Return the (X, Y) coordinate for the center point of the cell that contains the specified text.  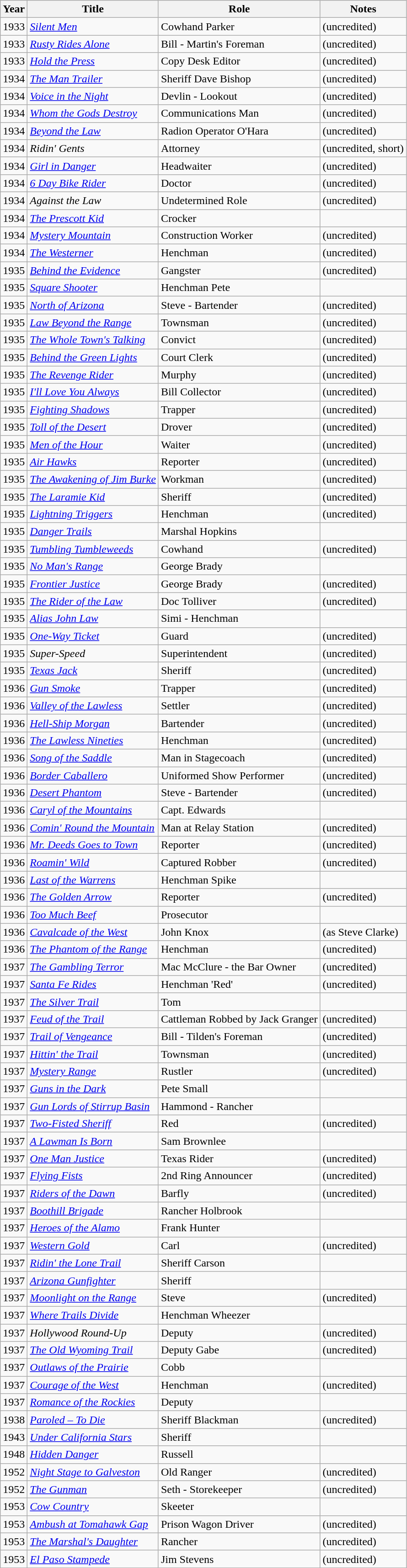
The Revenge Rider (93, 375)
One Man Justice (93, 1158)
Beyond the Law (93, 131)
Hold the Press (93, 61)
Outlaws of the Prairie (93, 1368)
Bartender (239, 723)
Cavalcade of the West (93, 932)
The Gunman (93, 1489)
Year (14, 9)
Comin' Round the Mountain (93, 828)
Rancher (239, 1541)
Devlin - Lookout (239, 96)
No Man's Range (93, 566)
The Whole Town's Talking (93, 340)
Waiter (239, 444)
Workman (239, 479)
Mystery Range (93, 1072)
Voice in the Night (93, 96)
Alias John Law (93, 619)
Behind the Evidence (93, 270)
Doctor (239, 183)
Capt. Edwards (239, 810)
Henchman 'Red' (239, 984)
Deputy Gabe (239, 1350)
Doc Tolliver (239, 601)
Trail of Vengeance (93, 1036)
Hammond - Rancher (239, 1106)
Riders of the Dawn (93, 1193)
Silent Men (93, 27)
Gun Lords of Stirrup Basin (93, 1106)
Undetermined Role (239, 200)
Convict (239, 340)
(uncredited, short) (363, 148)
Bill - Martin's Foreman (239, 44)
The Laramie Kid (93, 496)
Tumbling Tumbleweeds (93, 549)
Desert Phantom (93, 793)
Steve (239, 1298)
Rusty Rides Alone (93, 44)
Whom the Gods Destroy (93, 113)
Valley of the Lawless (93, 706)
Under California Stars (93, 1437)
Russell (239, 1455)
Carl (239, 1245)
Courage of the West (93, 1385)
Hollywood Round-Up (93, 1333)
Headwaiter (239, 166)
John Knox (239, 932)
El Paso Stampede (93, 1559)
Against the Law (93, 200)
The Man Trailer (93, 79)
Mac McClure - the Bar Owner (239, 967)
Square Shooter (93, 288)
The Gambling Terror (93, 967)
Flying Fists (93, 1176)
Ridin' Gents (93, 148)
Rancher Holbrook (239, 1211)
Arizona Gunfighter (93, 1280)
Frontier Justice (93, 584)
Heroes of the Alamo (93, 1228)
Frank Hunter (239, 1228)
Captured Robber (239, 862)
Lightning Triggers (93, 514)
Murphy (239, 375)
Henchman Wheezer (239, 1315)
Prison Wagon Driver (239, 1524)
Song of the Saddle (93, 758)
Cowhand (239, 549)
Boothill Brigade (93, 1211)
Border Caballero (93, 776)
Attorney (239, 148)
Toll of the Desert (93, 427)
Moonlight on the Range (93, 1298)
Barfly (239, 1193)
1948 (14, 1455)
Super-Speed (93, 653)
Seth - Storekeeper (239, 1489)
Sheriff Blackman (239, 1420)
Ambush at Tomahawk Gap (93, 1524)
Danger Trails (93, 532)
The Marshal's Daughter (93, 1541)
Simi - Henchman (239, 619)
Jim Stevens (239, 1559)
Hittin' the Trail (93, 1054)
Air Hawks (93, 462)
Cattleman Robbed by Jack Granger (239, 1019)
Behind the Green Lights (93, 357)
The Old Wyoming Trail (93, 1350)
1943 (14, 1437)
The Rider of the Law (93, 601)
Man in Stagecoach (239, 758)
Prosecutor (239, 915)
Red (239, 1124)
Rustler (239, 1072)
1938 (14, 1420)
Henchman Pete (239, 288)
Old Ranger (239, 1472)
Roamin' Wild (93, 862)
Pete Small (239, 1089)
Role (239, 9)
Too Much Beef (93, 915)
(as Steve Clarke) (363, 932)
Ridin' the Lone Trail (93, 1263)
One-Way Ticket (93, 636)
Western Gold (93, 1245)
North of Arizona (93, 305)
Construction Worker (239, 236)
Men of the Hour (93, 444)
Crocker (239, 218)
Mystery Mountain (93, 236)
Communications Man (239, 113)
Title (93, 9)
Texas Jack (93, 671)
Tom (239, 1002)
Guard (239, 636)
Hidden Danger (93, 1455)
Guns in the Dark (93, 1089)
Notes (363, 9)
Settler (239, 706)
Bill Collector (239, 392)
The Phantom of the Range (93, 949)
Man at Relay Station (239, 828)
The Prescott Kid (93, 218)
2nd Ring Announcer (239, 1176)
Girl in Danger (93, 166)
Radion Operator O'Hara (239, 131)
Two-Fisted Sheriff (93, 1124)
The Awakening of Jim Burke (93, 479)
Marshal Hopkins (239, 532)
The Lawless Nineties (93, 740)
Gangster (239, 270)
The Westerner (93, 253)
Skeeter (239, 1507)
Drover (239, 427)
Superintendent (239, 653)
Mr. Deeds Goes to Town (93, 845)
Where Trails Divide (93, 1315)
Last of the Warrens (93, 880)
The Golden Arrow (93, 897)
Texas Rider (239, 1158)
Paroled – To Die (93, 1420)
I'll Love You Always (93, 392)
Night Stage to Galveston (93, 1472)
Santa Fe Rides (93, 984)
Hell-Ship Morgan (93, 723)
Cobb (239, 1368)
Henchman Spike (239, 880)
Fighting Shadows (93, 410)
Gun Smoke (93, 688)
Law Beyond the Range (93, 323)
Sheriff Dave Bishop (239, 79)
Sheriff Carson (239, 1263)
Cow Country (93, 1507)
A Lawman Is Born (93, 1141)
Bill - Tilden's Foreman (239, 1036)
Cowhand Parker (239, 27)
Copy Desk Editor (239, 61)
6 Day Bike Rider (93, 183)
Court Clerk (239, 357)
Uniformed Show Performer (239, 776)
Romance of the Rockies (93, 1402)
The Silver Trail (93, 1002)
Feud of the Trail (93, 1019)
Caryl of the Mountains (93, 810)
Sam Brownlee (239, 1141)
